Find where the given text appears and provide that cell's center as (X, Y) coordinate. 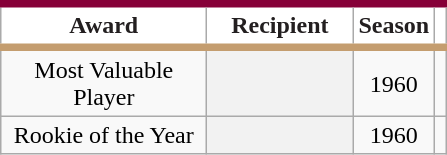
Recipient (280, 26)
Season (394, 26)
Award (104, 26)
Most Valuable Player (104, 82)
Rookie of the Year (104, 135)
